Determine the (X, Y) coordinate at the center of the cell enclosing the given text.  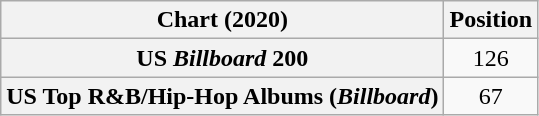
US Billboard 200 (222, 58)
Chart (2020) (222, 20)
126 (491, 58)
US Top R&B/Hip-Hop Albums (Billboard) (222, 96)
Position (491, 20)
67 (491, 96)
